Provide the (X, Y) coordinate of the cell's center where the given text is located.  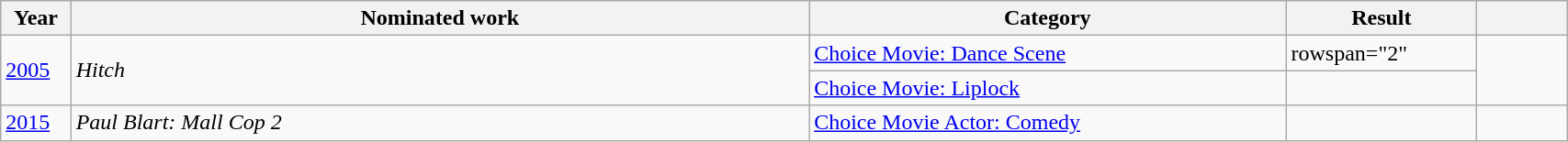
Category (1047, 18)
2015 (36, 123)
Paul Blart: Mall Cop 2 (439, 123)
rowspan="2" (1382, 53)
Choice Movie: Dance Scene (1047, 53)
2005 (36, 71)
Hitch (439, 71)
Result (1382, 18)
Choice Movie: Liplock (1047, 88)
Choice Movie Actor: Comedy (1047, 123)
Year (36, 18)
Nominated work (439, 18)
